Provide the (x, y) coordinate of the cell's center where the given text is located.  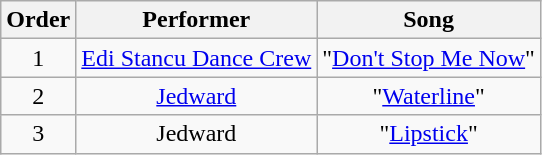
"Don't Stop Me Now" (429, 58)
1 (38, 58)
Performer (196, 20)
"Waterline" (429, 96)
Edi Stancu Dance Crew (196, 58)
Song (429, 20)
2 (38, 96)
Order (38, 20)
3 (38, 134)
"Lipstick" (429, 134)
